Find where the given text appears and provide that cell's center as (X, Y) coordinate. 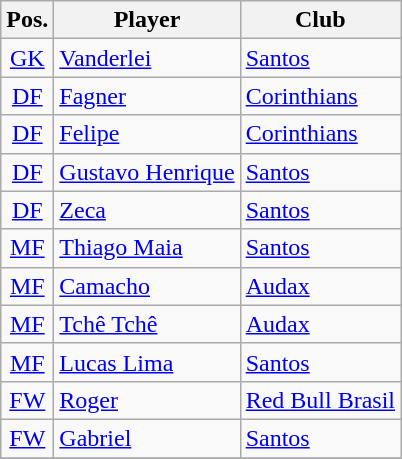
Roger (147, 400)
Zeca (147, 210)
Gabriel (147, 438)
Pos. (28, 20)
GK (28, 58)
Vanderlei (147, 58)
Red Bull Brasil (320, 400)
Camacho (147, 286)
Lucas Lima (147, 362)
Gustavo Henrique (147, 172)
Fagner (147, 96)
Thiago Maia (147, 248)
Tchê Tchê (147, 324)
Club (320, 20)
Player (147, 20)
Felipe (147, 134)
